Return [X, Y] of the center of cell containing provided text 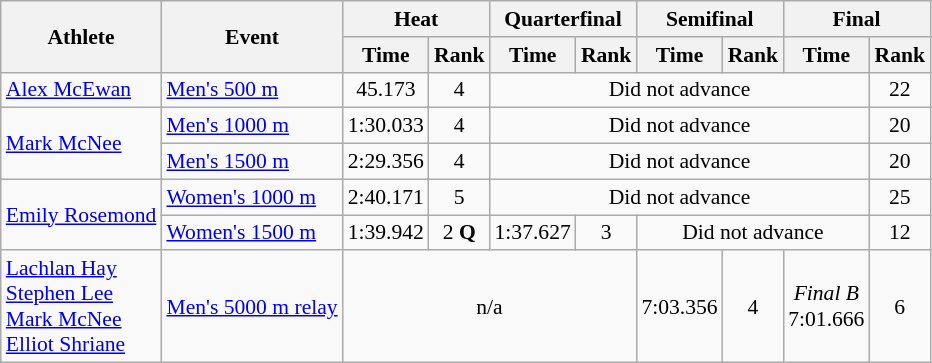
25 [900, 197]
5 [460, 197]
Men's 1000 m [252, 126]
Final B 7:01.666 [826, 307]
n/a [490, 307]
1:39.942 [386, 233]
Lachlan Hay Stephen Lee Mark McNee Elliot Shriane [82, 307]
12 [900, 233]
2 Q [460, 233]
22 [900, 90]
Alex McEwan [82, 90]
7:03.356 [679, 307]
Heat [416, 19]
3 [606, 233]
Men's 5000 m relay [252, 307]
Men's 500 m [252, 90]
45.173 [386, 90]
Athlete [82, 36]
Women's 1500 m [252, 233]
2:40.171 [386, 197]
6 [900, 307]
Mark McNee [82, 144]
Event [252, 36]
Final [856, 19]
Men's 1500 m [252, 162]
Semifinal [710, 19]
1:37.627 [533, 233]
Quarterfinal [564, 19]
2:29.356 [386, 162]
Women's 1000 m [252, 197]
Emily Rosemond [82, 214]
1:30.033 [386, 126]
